From the cell containing the given text, extract its center point as (X, Y) coordinate. 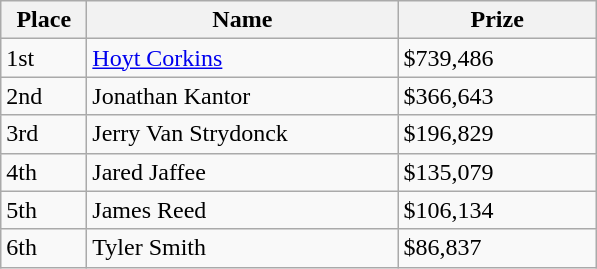
$86,837 (498, 248)
5th (44, 210)
$739,486 (498, 58)
1st (44, 58)
Tyler Smith (242, 248)
$135,079 (498, 172)
Jared Jaffee (242, 172)
Prize (498, 20)
4th (44, 172)
Jonathan Kantor (242, 96)
Jerry Van Strydonck (242, 134)
$366,643 (498, 96)
Name (242, 20)
Hoyt Corkins (242, 58)
3rd (44, 134)
$106,134 (498, 210)
Place (44, 20)
6th (44, 248)
$196,829 (498, 134)
James Reed (242, 210)
2nd (44, 96)
